Provide the [x, y] coordinate of the cell's center where the given text is located.  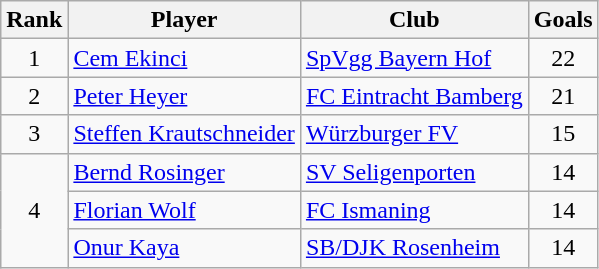
FC Ismaning [414, 210]
Steffen Krautschneider [184, 134]
Peter Heyer [184, 96]
Cem Ekinci [184, 58]
4 [34, 210]
22 [563, 58]
Würzburger FV [414, 134]
SB/DJK Rosenheim [414, 248]
Rank [34, 20]
2 [34, 96]
SpVgg Bayern Hof [414, 58]
3 [34, 134]
Player [184, 20]
SV Seligenporten [414, 172]
Club [414, 20]
21 [563, 96]
1 [34, 58]
Goals [563, 20]
Onur Kaya [184, 248]
15 [563, 134]
FC Eintracht Bamberg [414, 96]
Bernd Rosinger [184, 172]
Florian Wolf [184, 210]
